Detect which cell encompasses the target text, then output its (X, Y) center coordinate. 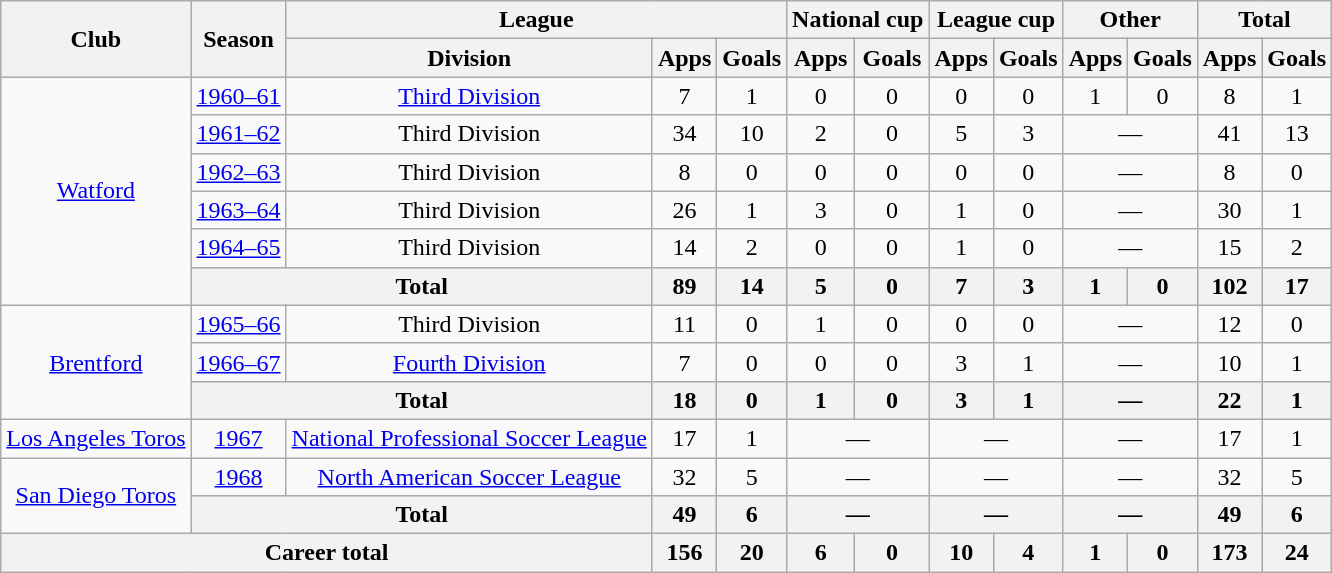
Los Angeles Toros (96, 438)
12 (1229, 324)
Brentford (96, 362)
Career total (327, 553)
30 (1229, 210)
1966–67 (238, 362)
22 (1229, 400)
11 (684, 324)
Watford (96, 191)
Fourth Division (469, 362)
102 (1229, 286)
Other (1130, 20)
1968 (238, 477)
Season (238, 39)
1967 (238, 438)
13 (1297, 134)
20 (752, 553)
1961–62 (238, 134)
Club (96, 39)
24 (1297, 553)
26 (684, 210)
15 (1229, 248)
156 (684, 553)
League cup (996, 20)
41 (1229, 134)
1964–65 (238, 248)
18 (684, 400)
34 (684, 134)
National cup (858, 20)
89 (684, 286)
San Diego Toros (96, 496)
Division (469, 58)
1960–61 (238, 96)
1963–64 (238, 210)
4 (1028, 553)
League (536, 20)
1962–63 (238, 172)
National Professional Soccer League (469, 438)
North American Soccer League (469, 477)
173 (1229, 553)
1965–66 (238, 324)
